Provide the (X, Y) coordinate of the cell's center where the given text is located.  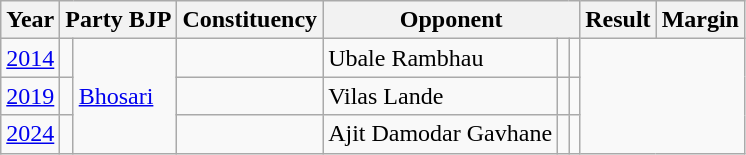
Opponent (452, 20)
Bhosari (125, 96)
2024 (30, 134)
Vilas Lande (440, 96)
2014 (30, 58)
Margin (700, 20)
Ubale Rambhau (440, 58)
Year (30, 20)
2019 (30, 96)
Party BJP (118, 20)
Ajit Damodar Gavhane (440, 134)
Constituency (250, 20)
Result (618, 20)
